Locate the cell with the specified text and output its [X, Y] center coordinate. 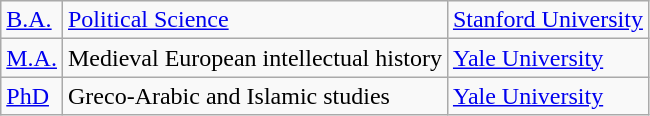
B.A. [32, 20]
M.A. [32, 58]
Political Science [254, 20]
PhD [32, 96]
Stanford University [548, 20]
Greco-Arabic and Islamic studies [254, 96]
Medieval European intellectual history [254, 58]
